Detect which cell encompasses the target text, then output its [X, Y] center coordinate. 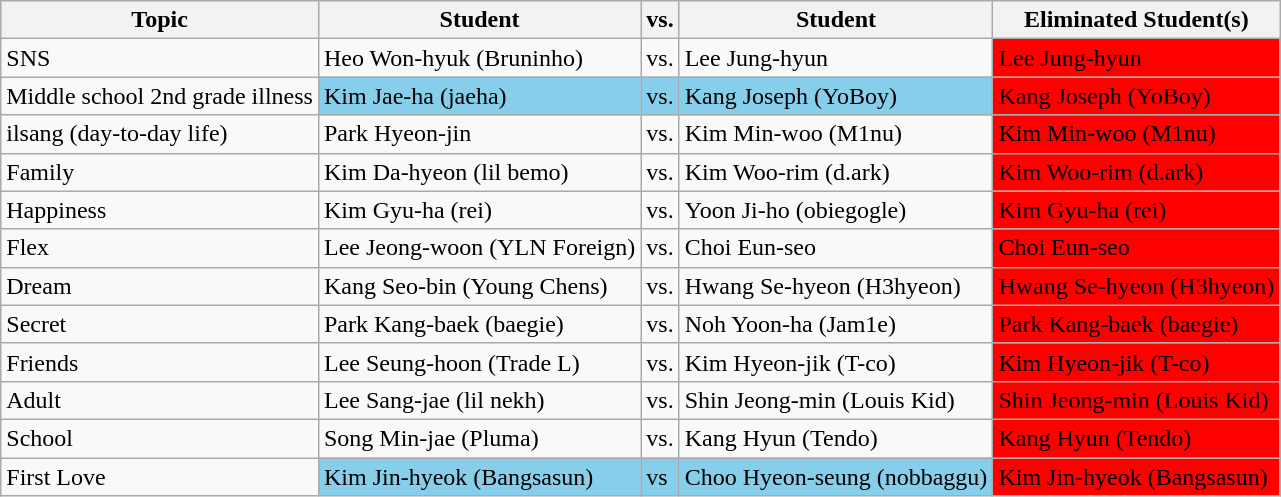
Noh Yoon-ha (Jam1e) [836, 324]
Heo Won-hyuk (Bruninho) [479, 58]
Family [160, 172]
Kang Seo-bin (Young Chens) [479, 286]
Choo Hyeon-seung (nobbaggu) [836, 477]
Kim Jae-ha (jaeha) [479, 96]
Lee Jeong-woon (YLN Foreign) [479, 248]
Happiness [160, 210]
Park Hyeon-jin [479, 134]
Adult [160, 400]
Lee Sang-jae (lil nekh) [479, 400]
Topic [160, 20]
Lee Seung-hoon (Trade L) [479, 362]
Friends [160, 362]
Secret [160, 324]
Yoon Ji-ho (obiegogle) [836, 210]
SNS [160, 58]
First Love [160, 477]
Song Min-jae (Pluma) [479, 438]
Eliminated Student(s) [1136, 20]
ilsang (day-to-day life) [160, 134]
Middle school 2nd grade illness [160, 96]
Kim Da-hyeon (lil bemo) [479, 172]
vs [660, 477]
School [160, 438]
Flex [160, 248]
Dream [160, 286]
